Capture the cell that displays the provided text and extract its (X, Y) central coordinate. 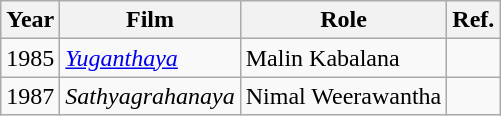
1987 (30, 96)
Yuganthaya (150, 58)
Nimal Weerawantha (344, 96)
Year (30, 20)
Ref. (474, 20)
Film (150, 20)
1985 (30, 58)
Role (344, 20)
Malin Kabalana (344, 58)
Sathyagrahanaya (150, 96)
